Return the (x, y) coordinate for the center point of the cell that contains the specified text.  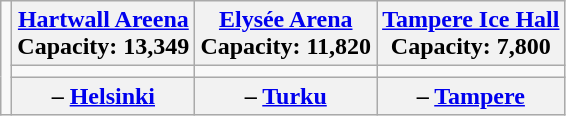
Elysée ArenaCapacity: 11,820 (286, 34)
– Tampere (471, 96)
– Turku (286, 96)
Tampere Ice HallCapacity: 7,800 (471, 34)
– Helsinki (104, 96)
Hartwall AreenaCapacity: 13,349 (104, 34)
